Locate the cell with the specified text and output its (X, Y) center coordinate. 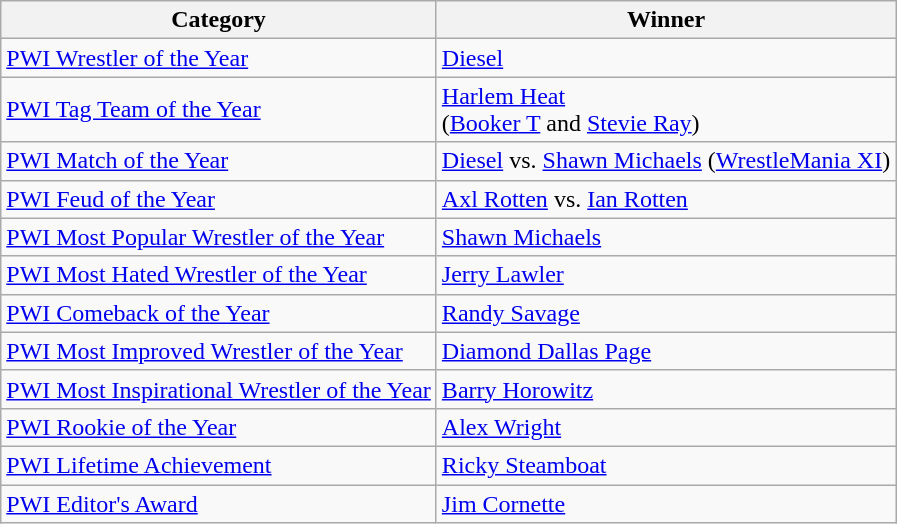
PWI Rookie of the Year (219, 427)
PWI Editor's Award (219, 503)
Diamond Dallas Page (666, 351)
Diesel vs. Shawn Michaels (WrestleMania XI) (666, 161)
Jerry Lawler (666, 275)
Winner (666, 20)
Shawn Michaels (666, 237)
PWI Lifetime Achievement (219, 465)
Jim Cornette (666, 503)
PWI Wrestler of the Year (219, 58)
PWI Most Hated Wrestler of the Year (219, 275)
Ricky Steamboat (666, 465)
Harlem Heat(Booker T and Stevie Ray) (666, 110)
Randy Savage (666, 313)
Barry Horowitz (666, 389)
Category (219, 20)
PWI Comeback of the Year (219, 313)
PWI Most Inspirational Wrestler of the Year (219, 389)
Axl Rotten vs. Ian Rotten (666, 199)
Alex Wright (666, 427)
PWI Most Popular Wrestler of the Year (219, 237)
PWI Match of the Year (219, 161)
PWI Most Improved Wrestler of the Year (219, 351)
PWI Feud of the Year (219, 199)
Diesel (666, 58)
PWI Tag Team of the Year (219, 110)
